Pinpoint the cell where the given text exists, returning its [x, y] midpoint coordinate. 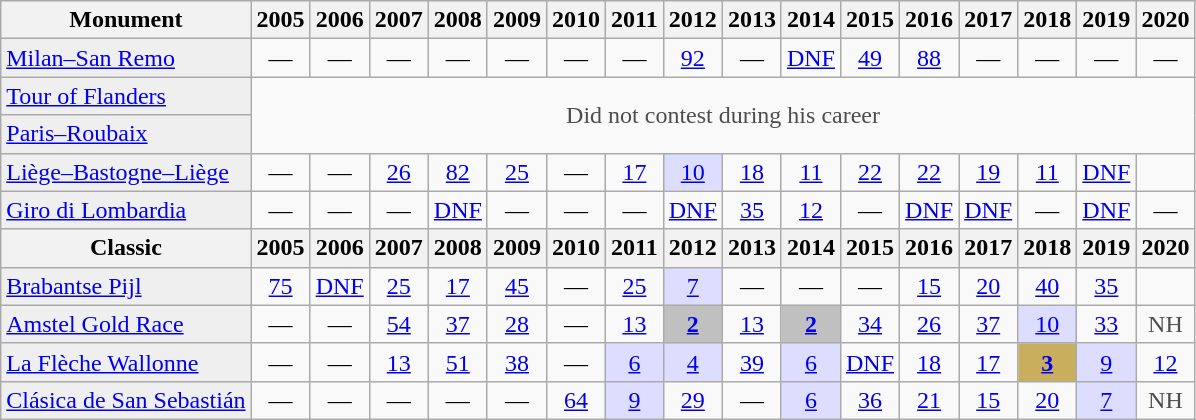
49 [870, 58]
75 [280, 286]
92 [692, 58]
39 [752, 362]
Liège–Bastogne–Liège [126, 172]
Did not contest during his career [723, 115]
40 [1048, 286]
Monument [126, 20]
Clásica de San Sebastián [126, 400]
29 [692, 400]
82 [458, 172]
3 [1048, 362]
34 [870, 324]
21 [930, 400]
Paris–Roubaix [126, 134]
Classic [126, 248]
Amstel Gold Race [126, 324]
45 [516, 286]
La Flèche Wallonne [126, 362]
54 [398, 324]
36 [870, 400]
88 [930, 58]
51 [458, 362]
33 [1106, 324]
Giro di Lombardia [126, 210]
Brabantse Pijl [126, 286]
Milan–San Remo [126, 58]
4 [692, 362]
38 [516, 362]
Tour of Flanders [126, 96]
64 [576, 400]
19 [988, 172]
28 [516, 324]
